Locate the cell with the specified text and output its [X, Y] center coordinate. 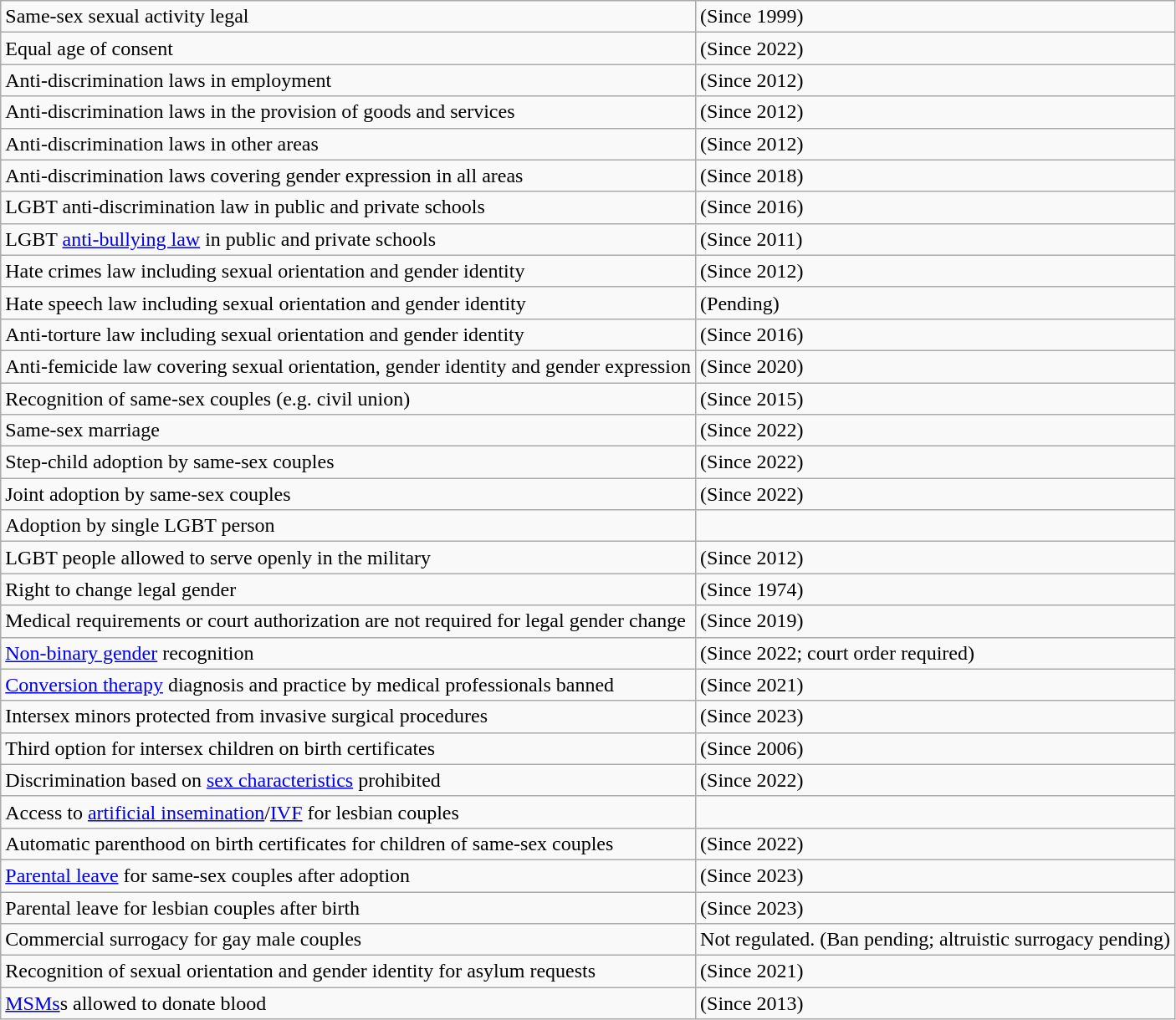
Third option for intersex children on birth certificates [348, 748]
Parental leave for lesbian couples after birth [348, 907]
Intersex minors protected from invasive surgical procedures [348, 717]
(Since 1999) [935, 17]
Same-sex marriage [348, 431]
(Since 2006) [935, 748]
Same-sex sexual activity legal [348, 17]
Recognition of same-sex couples (e.g. civil union) [348, 399]
(Since 2015) [935, 399]
Adoption by single LGBT person [348, 526]
Anti-discrimination laws in other areas [348, 144]
Automatic parenthood on birth certificates for children of same-sex couples [348, 844]
Medical requirements or court authorization are not required for legal gender change [348, 621]
Discrimination based on sex characteristics prohibited [348, 780]
Anti-torture law including sexual orientation and gender identity [348, 334]
Conversion therapy diagnosis and practice by medical professionals banned [348, 685]
Not regulated. (Ban pending; altruistic surrogacy pending) [935, 940]
(Since 2011) [935, 239]
(Since 2018) [935, 176]
Hate crimes law including sexual orientation and gender identity [348, 271]
Hate speech law including sexual orientation and gender identity [348, 303]
Anti-discrimination laws in employment [348, 80]
LGBT anti-bullying law in public and private schools [348, 239]
Commercial surrogacy for gay male couples [348, 940]
(Pending) [935, 303]
(Since 2019) [935, 621]
MSMss allowed to donate blood [348, 1003]
(Since 2020) [935, 366]
Recognition of sexual orientation and gender identity for asylum requests [348, 972]
Right to change legal gender [348, 589]
LGBT people allowed to serve openly in the military [348, 558]
(Since 2013) [935, 1003]
Access to artificial insemination/IVF for lesbian couples [348, 812]
(Since 1974) [935, 589]
Parental leave for same-sex couples after adoption [348, 875]
Anti-discrimination laws covering gender expression in all areas [348, 176]
Step-child adoption by same-sex couples [348, 462]
Anti-discrimination laws in the provision of goods and services [348, 112]
Non-binary gender recognition [348, 653]
(Since 2022; court order required) [935, 653]
Equal age of consent [348, 48]
Anti-femicide law covering sexual orientation, gender identity and gender expression [348, 366]
LGBT anti-discrimination law in public and private schools [348, 207]
Joint adoption by same-sex couples [348, 494]
